Scan for the cell matching the given text and deliver its (x, y) coordinate at center. 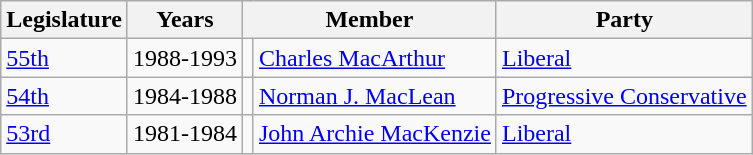
Charles MacArthur (374, 58)
Legislature (64, 20)
1981-1984 (184, 134)
1988-1993 (184, 58)
Member (369, 20)
53rd (64, 134)
Years (184, 20)
54th (64, 96)
Progressive Conservative (624, 96)
John Archie MacKenzie (374, 134)
55th (64, 58)
1984-1988 (184, 96)
Norman J. MacLean (374, 96)
Party (624, 20)
